Find where the given text appears and provide that cell's center as [x, y] coordinate. 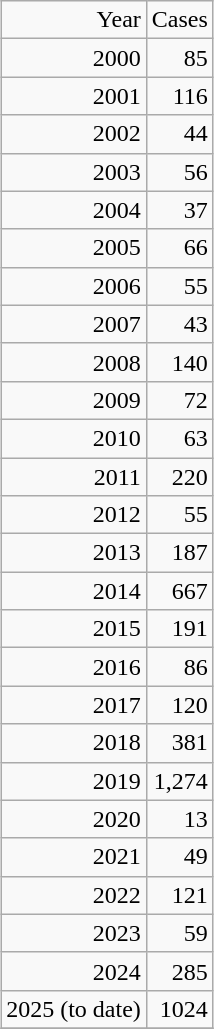
43 [180, 324]
2016 [74, 667]
2018 [74, 743]
2013 [74, 553]
2008 [74, 362]
2022 [74, 895]
49 [180, 857]
63 [180, 438]
2000 [74, 58]
2024 [74, 971]
191 [180, 629]
2025 (to date) [74, 1009]
1024 [180, 1009]
86 [180, 667]
2023 [74, 933]
187 [180, 553]
2006 [74, 286]
2017 [74, 705]
120 [180, 705]
2019 [74, 781]
285 [180, 971]
140 [180, 362]
72 [180, 400]
381 [180, 743]
116 [180, 96]
85 [180, 58]
59 [180, 933]
667 [180, 591]
2005 [74, 248]
13 [180, 819]
2020 [74, 819]
2002 [74, 134]
2021 [74, 857]
2004 [74, 210]
66 [180, 248]
56 [180, 172]
Cases [180, 20]
2007 [74, 324]
121 [180, 895]
1,274 [180, 781]
2010 [74, 438]
2009 [74, 400]
Year [74, 20]
2011 [74, 477]
220 [180, 477]
37 [180, 210]
2003 [74, 172]
2001 [74, 96]
2015 [74, 629]
2014 [74, 591]
2012 [74, 515]
44 [180, 134]
